Output the (X, Y) coordinate of the center of the cell containing the given text.  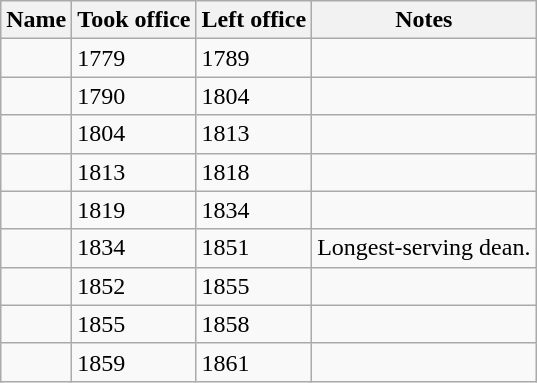
Left office (254, 20)
1789 (254, 58)
1858 (254, 324)
1859 (134, 362)
Notes (424, 20)
1852 (134, 286)
1779 (134, 58)
1819 (134, 210)
Name (36, 20)
1818 (254, 172)
Took office (134, 20)
Longest-serving dean. (424, 248)
1851 (254, 248)
1790 (134, 96)
1861 (254, 362)
